Provide the (x, y) coordinate of the cell's center where the given text is located.  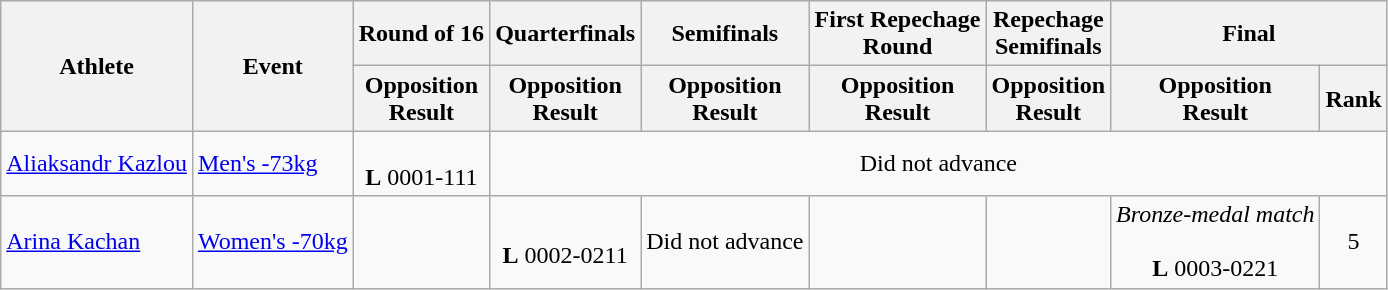
Athlete (97, 66)
Arina Kachan (97, 242)
L 0001-111 (421, 164)
Repechage Semifinals (1048, 34)
Aliaksandr Kazlou (97, 164)
L 0002-0211 (566, 242)
Bronze-medal matchL 0003-0221 (1216, 242)
Semifinals (725, 34)
Quarterfinals (566, 34)
Women's -70kg (272, 242)
Men's -73kg (272, 164)
First Repechage Round (898, 34)
Rank (1354, 98)
Event (272, 66)
Final (1250, 34)
Round of 16 (421, 34)
5 (1354, 242)
